Locate the cell with the specified text and output its [X, Y] center coordinate. 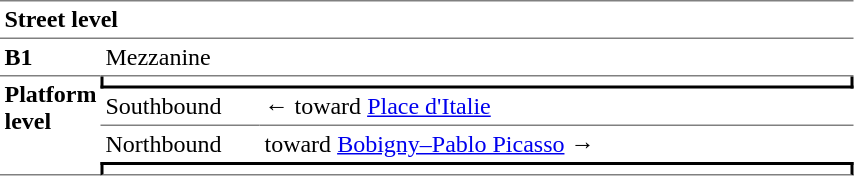
Street level [427, 20]
Southbound [180, 107]
Northbound [180, 144]
toward Bobigny–Pablo Picasso → [557, 144]
Platform level [50, 126]
B1 [50, 58]
← toward Place d'Italie [557, 107]
Mezzanine [478, 58]
